Find where the given text appears and provide that cell's center as (X, Y) coordinate. 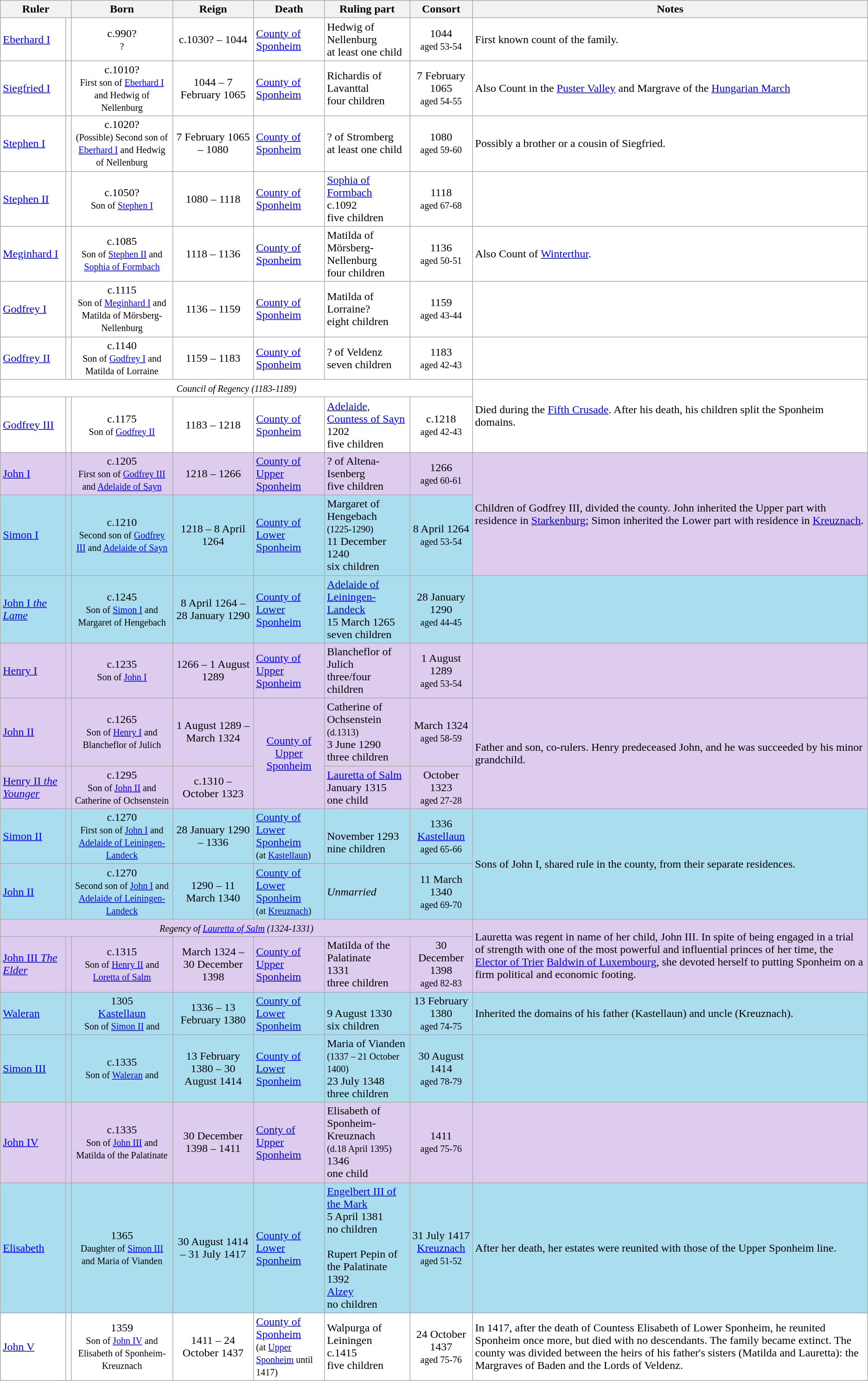
Inherited the domains of his father (Kastellaun) and uncle (Kreuznach). (670, 1013)
County of Lower Sponheim(at Kreuznach) (289, 891)
c.1315Son of Henry II and Loretta of Salm (121, 965)
First known count of the family. (670, 39)
c.1335Son of Waleran and (121, 1068)
Council of Regency (1183-1189) (236, 388)
7 February 1065aged 54-55 (441, 88)
Born (121, 9)
1183aged 42-43 (441, 358)
Walpurga of Leiningenc.1415five children (367, 1347)
Lauretta of SalmJanuary 1315one child (367, 787)
30 December 1398aged 82-83 (441, 965)
Simon I (33, 535)
Consort (441, 9)
c.1270Second son of John I and Adelaide of Leiningen-Landeck (121, 891)
c.1270First son of John I and Adelaide of Leiningen-Landeck (121, 837)
Eberhard I (33, 39)
Meginhard I (33, 254)
c.1115Son of Meginhard I and Matilda of Mörsberg-Nellenburg (121, 309)
1136aged 50-51 (441, 254)
Died during the Fifth Crusade. After his death, his children split the Sponheim domains. (670, 416)
Adelaide of Leiningen-Landeck15 March 1265seven children (367, 609)
March 1324aged 58-59 (441, 732)
March 1324 – 30 December 1398 (213, 965)
13 February 1380aged 74-75 (441, 1013)
c.1295Son of John II and Catherine of Ochsenstein (121, 787)
7 February 1065 – 1080 (213, 144)
c.1205First son of Godfrey III and Adelaide of Sayn (121, 473)
Ruling part (367, 9)
1044aged 53-54 (441, 39)
Maria of Vianden(1337 – 21 October 1400)23 July 1348three children (367, 1068)
Engelbert III of the Mark5 April 1381no childrenRupert Pepin of the Palatinate1392Alzeyno children (367, 1247)
c.1335Son of John III and Matilda of the Palatinate (121, 1143)
John IV (33, 1143)
Adelaide, Countess of Sayn1202five children (367, 425)
Godfrey I (33, 309)
1183 – 1218 (213, 425)
Catherine of Ochsenstein(d.1313)3 June 1290three children (367, 732)
30 December 1398 – 1411 (213, 1143)
1218 – 1266 (213, 473)
1136 – 1159 (213, 309)
Father and son, co-rulers. Henry predeceased John, and he was succeeded by his minor grandchild. (670, 754)
1411 – 24 October 1437 (213, 1347)
Stephen I (33, 144)
Ruler (36, 9)
Margaret of Hengebach(1225-1290)11 December 1240six children (367, 535)
1044 – 7 February 1065 (213, 88)
John III The Elder (33, 965)
c.1020?(Possible) Second son of Eberhard I and Hedwig of Nellenburg (121, 144)
1336 – 13 February 1380 (213, 1013)
Matilda of Lorraine?eight children (367, 309)
8 April 1264 – 28 January 1290 (213, 609)
c.1265Son of Henry I and Blancheflor of Julich (121, 732)
c.1085Son of Stephen II and Sophia of Formbach (121, 254)
Godfrey III (33, 425)
1336Kastellaunaged 65-66 (441, 837)
1305KastellaunSon of Simon II and (121, 1013)
c.1310 – October 1323 (213, 787)
1411aged 75-76 (441, 1143)
13 February 1380 – 30 August 1414 (213, 1068)
Elisabeth (33, 1247)
John I (33, 473)
c.1030? – 1044 (213, 39)
Sophia of Formbachc.1092five children (367, 198)
Henry II the Younger (33, 787)
1159 – 1183 (213, 358)
Death (289, 9)
c.1175Son of Godfrey II (121, 425)
Matilda of the Palatinate1331three children (367, 965)
c.990?? (121, 39)
John I the Lame (33, 609)
1266 – 1 August 1289 (213, 671)
28 January 1290aged 44-45 (441, 609)
1118aged 67-68 (441, 198)
1218 – 8 April 1264 (213, 535)
Also Count in the Puster Valley and Margrave of the Hungarian March (670, 88)
1 August 1289aged 53-54 (441, 671)
Possibly a brother or a cousin of Siegfried. (670, 144)
Notes (670, 9)
October 1323aged 27-28 (441, 787)
Elisabeth of Sponheim-Kreuznach(d.18 April 1395)1346one child (367, 1143)
Henry I (33, 671)
c.1245Son of Simon I and Margaret of Hengebach (121, 609)
? of Veldenzseven children (367, 358)
Conty of Upper Sponheim (289, 1143)
Simon II (33, 837)
1080 – 1118 (213, 198)
Stephen II (33, 198)
1118 – 1136 (213, 254)
Waleran (33, 1013)
11 March 1340aged 69-70 (441, 891)
John V (33, 1347)
Unmarried (367, 891)
County of Lower Sponheim(at Kastellaun) (289, 837)
30 August 1414aged 78-79 (441, 1068)
c.1010?First son of Eberhard I and Hedwig of Nellenburg (121, 88)
Richardis of Lavanttalfour children (367, 88)
Siegfried I (33, 88)
? of Altena-Isenbergfive children (367, 473)
1 August 1289 – March 1324 (213, 732)
County of Sponheim(at Upper Sponheim until 1417) (289, 1347)
Simon III (33, 1068)
c.1210Second son of Godfrey III and Adelaide of Sayn (121, 535)
After her death, her estates were reunited with those of the Upper Sponheim line. (670, 1247)
Sons of John I, shared rule in the county, from their separate residences. (670, 864)
1080aged 59-60 (441, 144)
1290 – 11 March 1340 (213, 891)
24 October 1437aged 75-76 (441, 1347)
31 July 1417Kreuznachaged 51-52 (441, 1247)
November 1293nine children (367, 837)
Reign (213, 9)
Hedwig of Nellenburgat least one child (367, 39)
1266aged 60-61 (441, 473)
Matilda of Mörsberg-Nellenburgfour children (367, 254)
1365Daughter of Simon III and Maria of Vianden (121, 1247)
? of Strombergat least one child (367, 144)
Blancheflor of Julichthree/four children (367, 671)
c.1140Son of Godfrey I and Matilda of Lorraine (121, 358)
30 August 1414 – 31 July 1417 (213, 1247)
Godfrey II (33, 358)
1359Son of John IV and Elisabeth of Sponheim-Kreuznach (121, 1347)
1159aged 43-44 (441, 309)
c.1050?Son of Stephen I (121, 198)
c.1218aged 42-43 (441, 425)
c.1235Son of John I (121, 671)
Regency of Lauretta of Salm (1324-1331) (236, 928)
28 January 1290 – 1336 (213, 837)
9 August 1330six children (367, 1013)
8 April 1264aged 53-54 (441, 535)
Also Count of Winterthur. (670, 254)
